Capture the cell that displays the provided text and extract its (x, y) central coordinate. 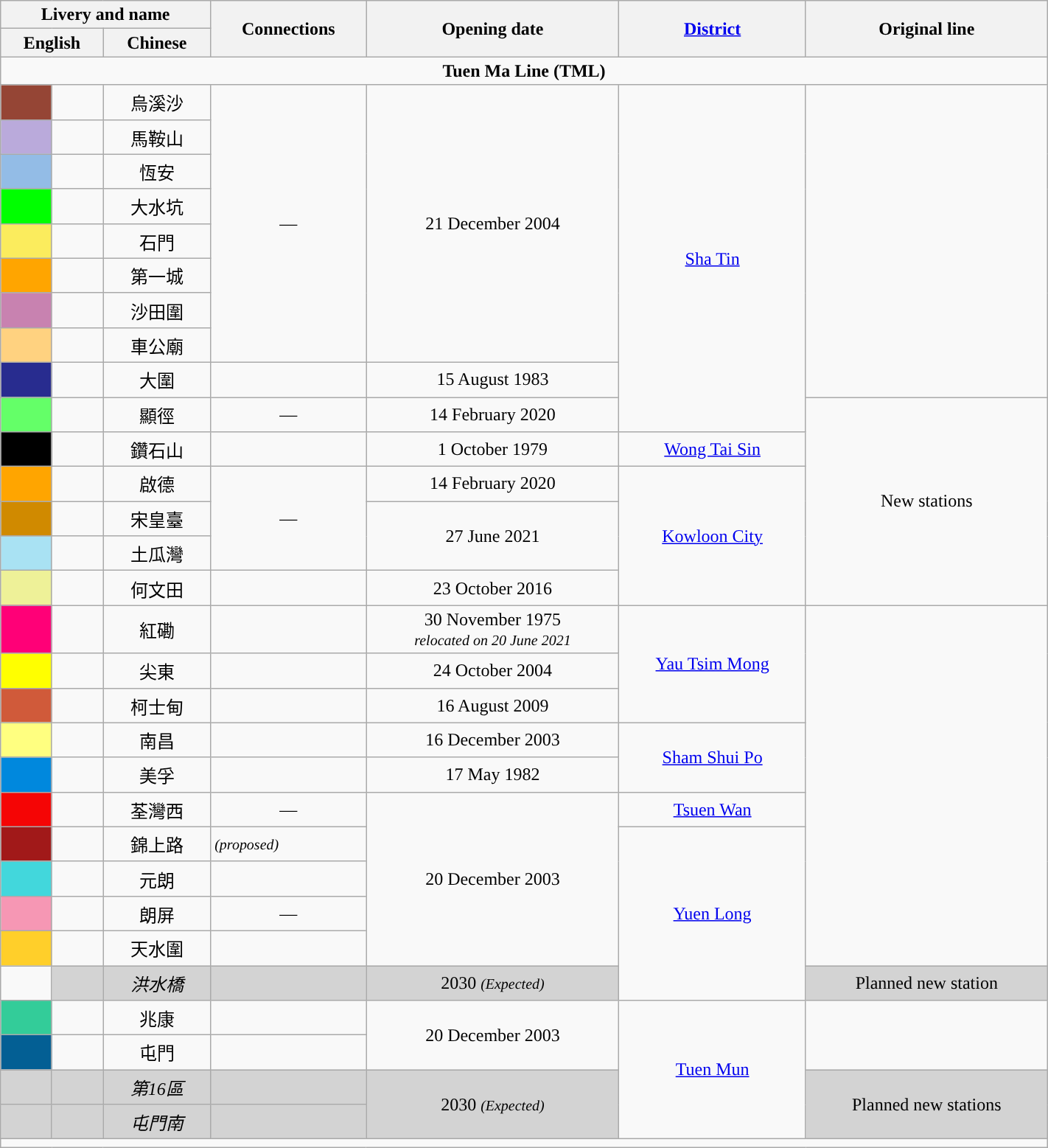
Wong Tai Sin (712, 450)
Yuen Long (712, 913)
New stations (926, 501)
Tsuen Wan (712, 810)
16 August 2009 (492, 705)
南昌 (157, 740)
30 November 1975relocated on 20 June 2021 (492, 630)
Tuen Mun (712, 1070)
Tuen Ma Line (TML) (524, 71)
Sha Tin (712, 258)
宋皇臺 (157, 519)
朗屏 (157, 913)
大圍 (157, 379)
第16區 (157, 1087)
美孚 (157, 774)
Yau Tsim Mong (712, 664)
柯士甸 (157, 705)
石門 (157, 240)
何文田 (157, 588)
啟德 (157, 484)
第一城 (157, 276)
恆安 (157, 171)
(proposed) (289, 843)
屯門 (157, 1053)
Planned new station (926, 984)
Chinese (157, 43)
馬鞍山 (157, 137)
Planned new stations (926, 1104)
Connections (289, 29)
15 August 1983 (492, 379)
紅磡 (157, 630)
錦上路 (157, 843)
尖東 (157, 671)
24 October 2004 (492, 671)
Kowloon City (712, 536)
Livery and name (106, 15)
屯門南 (157, 1122)
天水圍 (157, 948)
1 October 1979 (492, 450)
元朗 (157, 879)
顯徑 (157, 414)
車公廟 (157, 345)
27 June 2021 (492, 536)
Sham Shui Po (712, 757)
烏溪沙 (157, 102)
21 December 2004 (492, 223)
洪水橋 (157, 984)
兆康 (157, 1017)
District (712, 29)
23 October 2016 (492, 588)
沙田圍 (157, 310)
Opening date (492, 29)
Original line (926, 29)
荃灣西 (157, 810)
鑽石山 (157, 450)
English (52, 43)
土瓜灣 (157, 553)
17 May 1982 (492, 774)
16 December 2003 (492, 740)
大水坑 (157, 206)
